Scan for the cell matching the given text and deliver its [X, Y] coordinate at center. 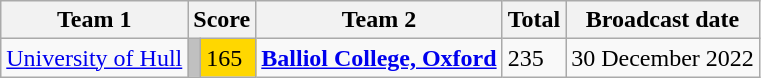
Team 1 [94, 20]
Score [222, 20]
Total [534, 20]
165 [228, 58]
30 December 2022 [663, 58]
Team 2 [379, 20]
235 [534, 58]
Balliol College, Oxford [379, 58]
Broadcast date [663, 20]
University of Hull [94, 58]
